Output the [x, y] coordinate of the center of the cell containing the given text.  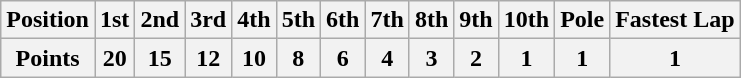
3rd [208, 20]
Pole [582, 20]
20 [114, 58]
12 [208, 58]
4th [254, 20]
Position [48, 20]
10th [526, 20]
6 [343, 58]
2 [476, 58]
Fastest Lap [675, 20]
Points [48, 58]
4 [387, 58]
9th [476, 20]
5th [298, 20]
3 [431, 58]
6th [343, 20]
2nd [160, 20]
10 [254, 58]
8th [431, 20]
7th [387, 20]
15 [160, 58]
1st [114, 20]
8 [298, 58]
